Return (X, Y) of the center of cell containing provided text 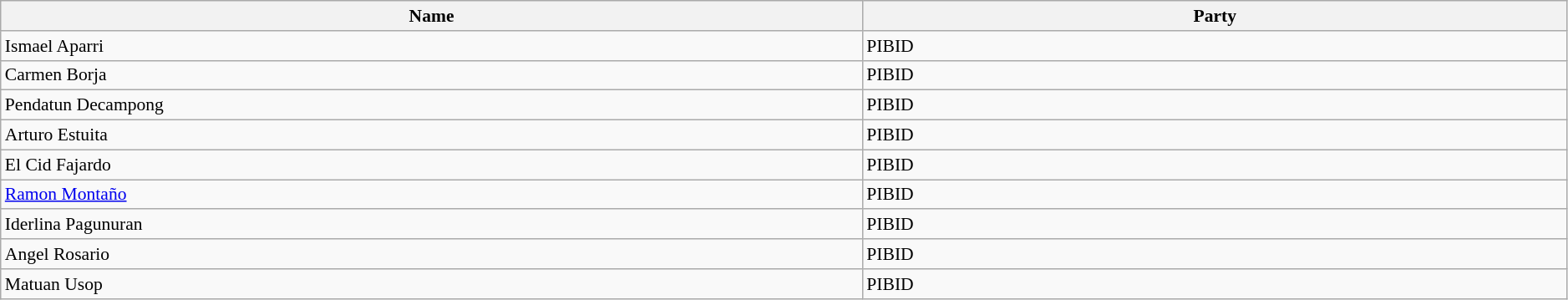
Iderlina Pagunuran (432, 225)
El Cid Fajardo (432, 165)
Ramon Montaño (432, 195)
Matuan Usop (432, 284)
Name (432, 16)
Arturo Estuita (432, 135)
Ismael Aparri (432, 46)
Angel Rosario (432, 254)
Party (1215, 16)
Pendatun Decampong (432, 105)
Carmen Borja (432, 75)
